Return the [X, Y] coordinate for the center point of the cell that contains the specified text.  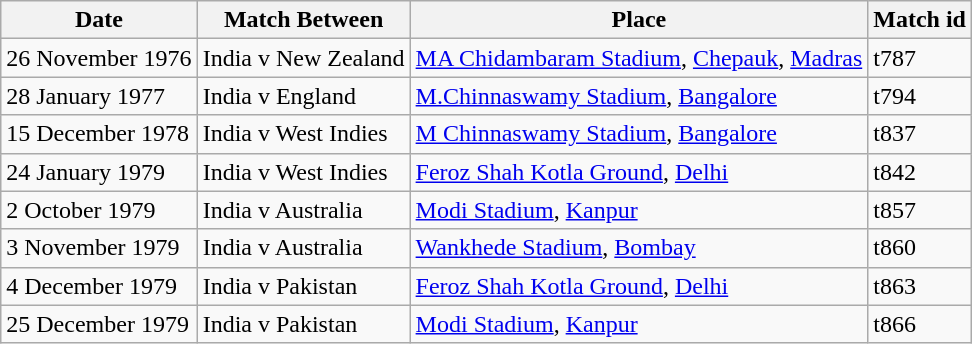
Place [639, 20]
t860 [920, 248]
4 December 1979 [99, 286]
28 January 1977 [99, 96]
Wankhede Stadium, Bombay [639, 248]
t857 [920, 210]
t863 [920, 286]
Date [99, 20]
MA Chidambaram Stadium, Chepauk, Madras [639, 58]
3 November 1979 [99, 248]
India v New Zealand [304, 58]
t837 [920, 134]
Match Between [304, 20]
t866 [920, 324]
2 October 1979 [99, 210]
t794 [920, 96]
15 December 1978 [99, 134]
India v England [304, 96]
24 January 1979 [99, 172]
M Chinnaswamy Stadium, Bangalore [639, 134]
M.Chinnaswamy Stadium, Bangalore [639, 96]
25 December 1979 [99, 324]
t787 [920, 58]
Match id [920, 20]
26 November 1976 [99, 58]
t842 [920, 172]
